Provide the [x, y] coordinate of the cell's center where the given text is located.  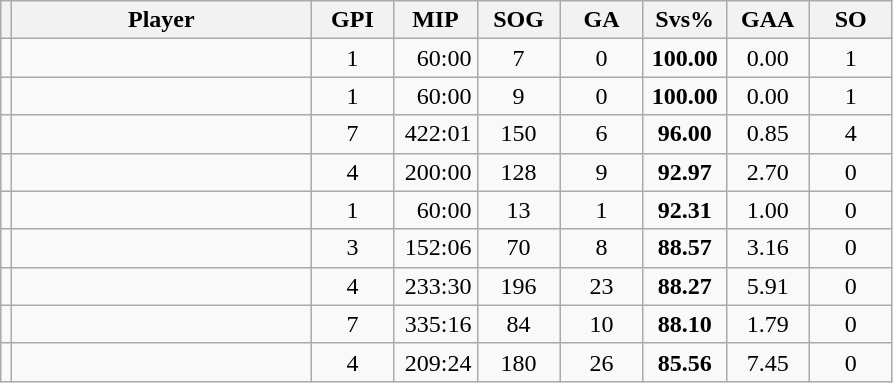
96.00 [684, 134]
Svs% [684, 20]
10 [602, 324]
70 [518, 248]
13 [518, 210]
128 [518, 172]
2.70 [768, 172]
88.10 [684, 324]
152:06 [436, 248]
0.85 [768, 134]
3.16 [768, 248]
1.00 [768, 210]
209:24 [436, 362]
8 [602, 248]
335:16 [436, 324]
150 [518, 134]
92.31 [684, 210]
3 [352, 248]
92.97 [684, 172]
SO [850, 20]
180 [518, 362]
200:00 [436, 172]
196 [518, 286]
1.79 [768, 324]
26 [602, 362]
85.56 [684, 362]
6 [602, 134]
SOG [518, 20]
5.91 [768, 286]
MIP [436, 20]
23 [602, 286]
GPI [352, 20]
88.57 [684, 248]
422:01 [436, 134]
Player [162, 20]
84 [518, 324]
GAA [768, 20]
233:30 [436, 286]
7.45 [768, 362]
88.27 [684, 286]
GA [602, 20]
